Scan for the cell matching the given text and deliver its (X, Y) coordinate at center. 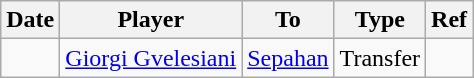
Sepahan (288, 58)
Ref (450, 20)
Date (30, 20)
To (288, 20)
Type (380, 20)
Giorgi Gvelesiani (151, 58)
Transfer (380, 58)
Player (151, 20)
